From the cell containing the given text, extract its center point as (x, y) coordinate. 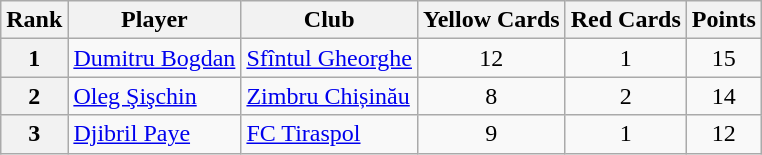
Sfîntul Gheorghe (330, 58)
Red Cards (626, 20)
Dumitru Bogdan (154, 58)
Djibril Paye (154, 134)
15 (724, 58)
Player (154, 20)
FC Tiraspol (330, 134)
Rank (34, 20)
Points (724, 20)
8 (492, 96)
Oleg Şişchin (154, 96)
Yellow Cards (492, 20)
14 (724, 96)
Club (330, 20)
3 (34, 134)
Zimbru Chișinău (330, 96)
9 (492, 134)
